From the cell containing the given text, extract its center point as [X, Y] coordinate. 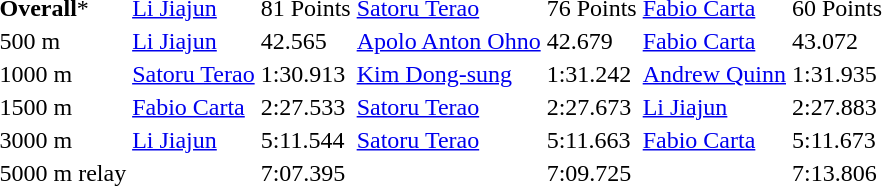
42.679 [592, 41]
2:27.533 [306, 107]
Andrew Quinn [714, 74]
Apolo Anton Ohno [448, 41]
1:31.242 [592, 74]
5:11.663 [592, 140]
42.565 [306, 41]
1:30.913 [306, 74]
2:27.673 [592, 107]
5:11.544 [306, 140]
Kim Dong-sung [448, 74]
